Extract the (X, Y) coordinate from the center of the cell holding the provided text.  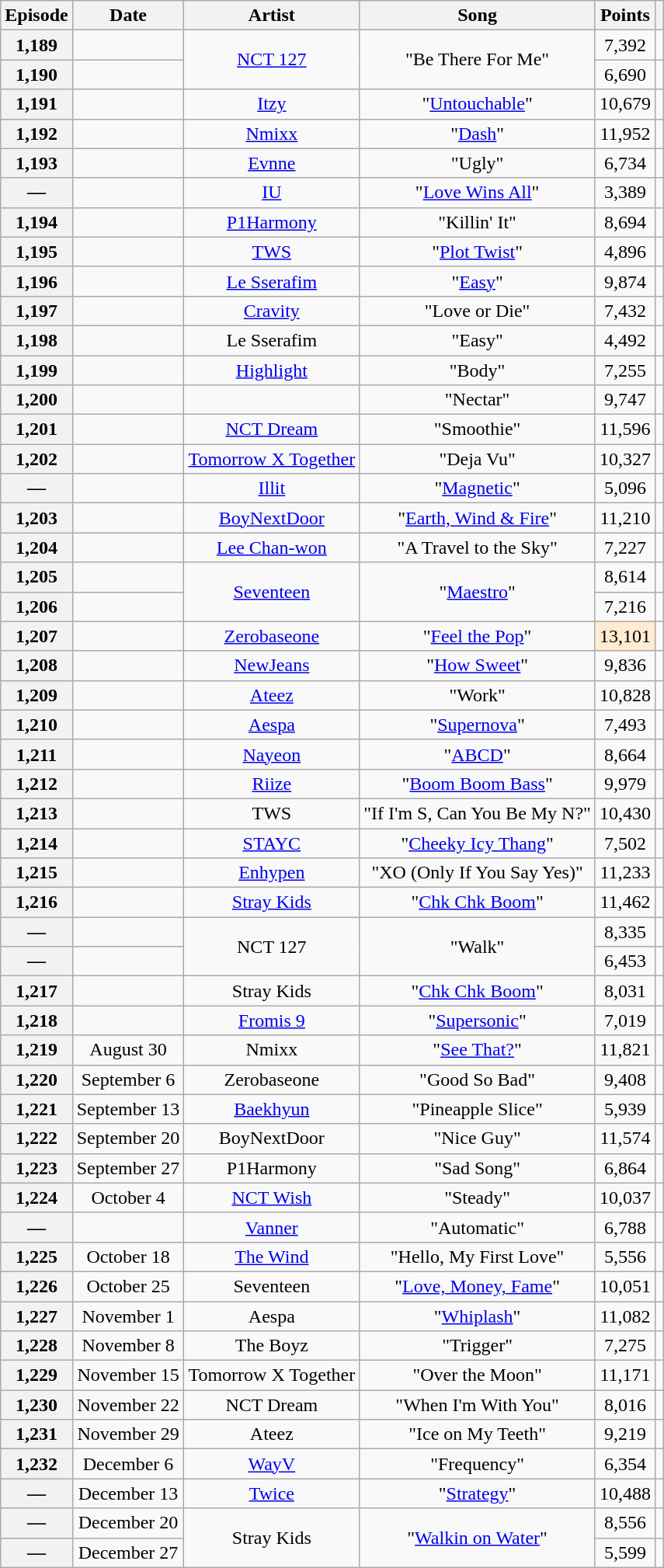
Lee Chan-won (272, 548)
"A Travel to the Sky" (478, 548)
September 6 (128, 1080)
1,211 (37, 754)
November 15 (128, 1375)
Riize (272, 784)
December 6 (128, 1464)
11,596 (624, 429)
3,389 (624, 193)
11,574 (624, 1139)
"Automatic" (478, 1227)
Cravity (272, 311)
"Love, Money, Fame" (478, 1286)
13,101 (624, 636)
"How Sweet" (478, 666)
"Sad Song" (478, 1168)
"Supersonic" (478, 1020)
Itzy (272, 104)
"Whiplash" (478, 1316)
9,979 (624, 784)
5,939 (624, 1109)
10,037 (624, 1198)
11,952 (624, 134)
7,275 (624, 1346)
11,462 (624, 902)
November 8 (128, 1346)
1,222 (37, 1139)
1,198 (37, 340)
"Supernova" (478, 725)
The Wind (272, 1257)
Highlight (272, 370)
7,502 (624, 843)
STAYC (272, 843)
Baekhyun (272, 1109)
8,694 (624, 222)
October 4 (128, 1198)
7,493 (624, 725)
September 27 (128, 1168)
NCT Wish (272, 1198)
December 13 (128, 1493)
1,209 (37, 695)
"Ice on My Teeth" (478, 1434)
1,208 (37, 666)
"Love Wins All" (478, 193)
8,335 (624, 932)
1,191 (37, 104)
"Ugly" (478, 163)
Nayeon (272, 754)
"Magnetic" (478, 488)
"Boom Boom Bass" (478, 784)
1,218 (37, 1020)
"Killin' It" (478, 222)
10,488 (624, 1493)
1,193 (37, 163)
8,614 (624, 577)
7,432 (624, 311)
1,206 (37, 607)
1,229 (37, 1375)
August 30 (128, 1050)
10,828 (624, 695)
1,217 (37, 991)
1,201 (37, 429)
"Love or Die" (478, 311)
1,212 (37, 784)
5,599 (624, 1552)
1,203 (37, 518)
5,556 (624, 1257)
7,216 (624, 607)
"Plot Twist" (478, 252)
"Steady" (478, 1198)
"Earth, Wind & Fire" (478, 518)
1,219 (37, 1050)
7,255 (624, 370)
IU (272, 193)
"Walkin on Water" (478, 1538)
"Untouchable" (478, 104)
8,016 (624, 1405)
11,082 (624, 1316)
8,664 (624, 754)
"Trigger" (478, 1346)
1,207 (37, 636)
October 18 (128, 1257)
7,392 (624, 45)
1,223 (37, 1168)
1,225 (37, 1257)
1,192 (37, 134)
"Strategy" (478, 1493)
4,896 (624, 252)
"See That?" (478, 1050)
1,228 (37, 1346)
4,492 (624, 340)
"Frequency" (478, 1464)
7,019 (624, 1020)
"Work" (478, 695)
Evnne (272, 163)
1,202 (37, 459)
1,224 (37, 1198)
7,227 (624, 548)
1,213 (37, 813)
1,220 (37, 1080)
11,171 (624, 1375)
1,205 (37, 577)
"XO (Only If You Say Yes)" (478, 873)
6,788 (624, 1227)
6,354 (624, 1464)
December 20 (128, 1523)
9,836 (624, 666)
"Dash" (478, 134)
November 29 (128, 1434)
The Boyz (272, 1346)
Fromis 9 (272, 1020)
1,230 (37, 1405)
"Cheeky Icy Thang" (478, 843)
6,453 (624, 961)
Twice (272, 1493)
"Nectar" (478, 400)
December 27 (128, 1552)
Points (624, 16)
8,556 (624, 1523)
Vanner (272, 1227)
November 22 (128, 1405)
1,200 (37, 400)
Enhypen (272, 873)
1,196 (37, 281)
1,231 (37, 1434)
1,210 (37, 725)
1,194 (37, 222)
Episode (37, 16)
9,219 (624, 1434)
9,874 (624, 281)
"Maestro" (478, 592)
10,327 (624, 459)
5,096 (624, 488)
6,734 (624, 163)
11,210 (624, 518)
"When I'm With You" (478, 1405)
10,679 (624, 104)
1,204 (37, 548)
11,233 (624, 873)
9,747 (624, 400)
1,189 (37, 45)
6,864 (624, 1168)
WayV (272, 1464)
"Over the Moon" (478, 1375)
1,195 (37, 252)
"ABCD" (478, 754)
1,216 (37, 902)
1,227 (37, 1316)
1,190 (37, 75)
"Deja Vu" (478, 459)
Illit (272, 488)
"Be There For Me" (478, 60)
"Body" (478, 370)
8,031 (624, 991)
1,215 (37, 873)
10,430 (624, 813)
11,821 (624, 1050)
1,214 (37, 843)
October 25 (128, 1286)
Artist (272, 16)
September 13 (128, 1109)
"Smoothie" (478, 429)
"If I'm S, Can You Be My N?" (478, 813)
10,051 (624, 1286)
"Pineapple Slice" (478, 1109)
"Hello, My First Love" (478, 1257)
"Good So Bad" (478, 1080)
1,199 (37, 370)
Date (128, 16)
"Feel the Pop" (478, 636)
September 20 (128, 1139)
NewJeans (272, 666)
1,232 (37, 1464)
"Nice Guy" (478, 1139)
1,221 (37, 1109)
6,690 (624, 75)
Song (478, 16)
November 1 (128, 1316)
1,197 (37, 311)
"Walk" (478, 947)
9,408 (624, 1080)
1,226 (37, 1286)
